Find where the given text appears and provide that cell's center as (x, y) coordinate. 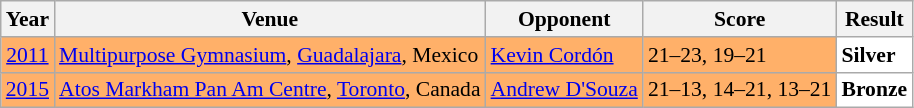
Venue (270, 19)
Opponent (564, 19)
Score (740, 19)
21–23, 19–21 (740, 55)
2011 (28, 55)
2015 (28, 90)
Kevin Cordón (564, 55)
Result (874, 19)
Silver (874, 55)
Atos Markham Pan Am Centre, Toronto, Canada (270, 90)
Multipurpose Gymnasium, Guadalajara, Mexico (270, 55)
Year (28, 19)
21–13, 14–21, 13–21 (740, 90)
Bronze (874, 90)
Andrew D'Souza (564, 90)
